Identify which cell holds the provided text, then report its [x, y] central coordinate. 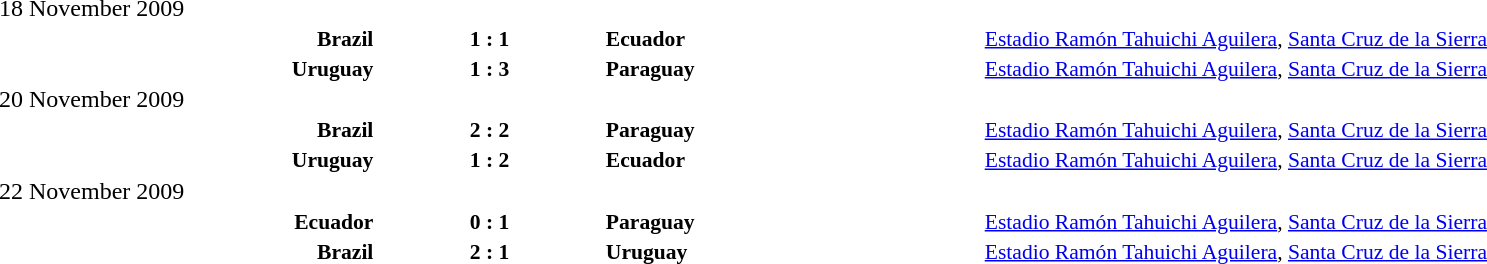
0 : 1 [489, 222]
1 : 2 [489, 160]
2 : 2 [489, 130]
1 : 1 [489, 38]
1 : 3 [489, 68]
